Determine the [x, y] coordinate at the center of the cell enclosing the given text.  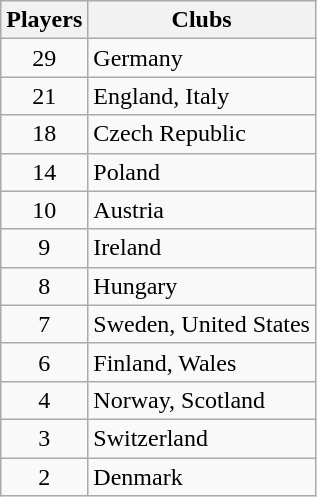
Sweden, United States [202, 324]
Hungary [202, 286]
29 [44, 58]
2 [44, 477]
14 [44, 172]
Denmark [202, 477]
Players [44, 20]
Germany [202, 58]
Clubs [202, 20]
England, Italy [202, 96]
4 [44, 400]
3 [44, 438]
Finland, Wales [202, 362]
18 [44, 134]
21 [44, 96]
Czech Republic [202, 134]
6 [44, 362]
Ireland [202, 248]
9 [44, 248]
Norway, Scotland [202, 400]
Austria [202, 210]
7 [44, 324]
10 [44, 210]
Poland [202, 172]
8 [44, 286]
Switzerland [202, 438]
